Return [X, Y] of the center of cell containing provided text 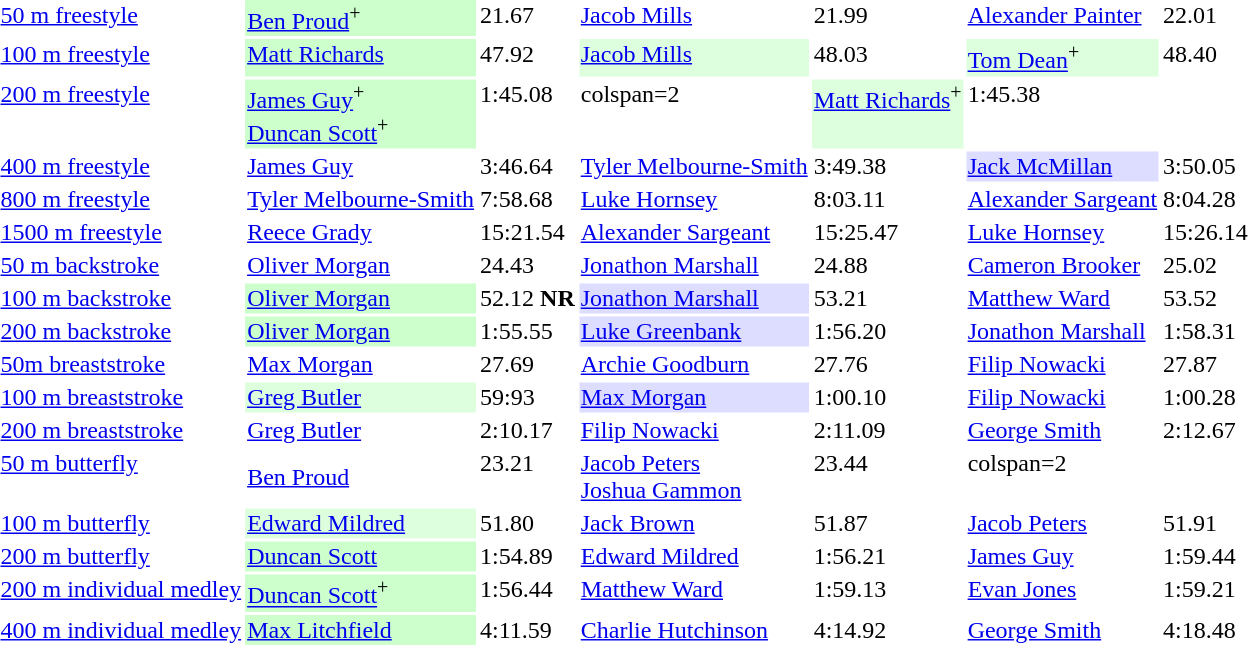
47.92 [528, 57]
Matt Richards+ [888, 114]
Archie Goodburn [694, 365]
1:56.21 [888, 557]
7:58.68 [528, 200]
Luke Greenbank [694, 332]
24.88 [888, 266]
Jacob Peters [1062, 524]
1:59.13 [888, 593]
1:45.38 [1062, 114]
24.43 [528, 266]
Jacob PetersJoshua Gammon [694, 478]
48.03 [888, 57]
James Guy+Duncan Scott+ [361, 114]
Charlie Hutchinson [694, 629]
51.87 [888, 524]
3:46.64 [528, 167]
Max Litchfield [361, 629]
Duncan Scott [361, 557]
1:54.89 [528, 557]
Reece Grady [361, 233]
Tom Dean+ [1062, 57]
Evan Jones [1062, 593]
2:10.17 [528, 431]
23.44 [888, 478]
1:00.10 [888, 398]
Ben Proud [361, 478]
27.76 [888, 365]
1:55.55 [528, 332]
Matt Richards [361, 57]
2:11.09 [888, 431]
8:03.11 [888, 200]
15:21.54 [528, 233]
4:11.59 [528, 629]
1:56.44 [528, 593]
53.21 [888, 299]
Ben Proud+ [361, 18]
Cameron Brooker [1062, 266]
3:49.38 [888, 167]
4:14.92 [888, 629]
52.12 NR [528, 299]
21.67 [528, 18]
Alexander Painter [1062, 18]
Duncan Scott+ [361, 593]
1:45.08 [528, 114]
15:25.47 [888, 233]
Jack Brown [694, 524]
59:93 [528, 398]
Jack McMillan [1062, 167]
23.21 [528, 478]
21.99 [888, 18]
27.69 [528, 365]
1:56.20 [888, 332]
51.80 [528, 524]
